From the cell containing the given text, extract its center point as [x, y] coordinate. 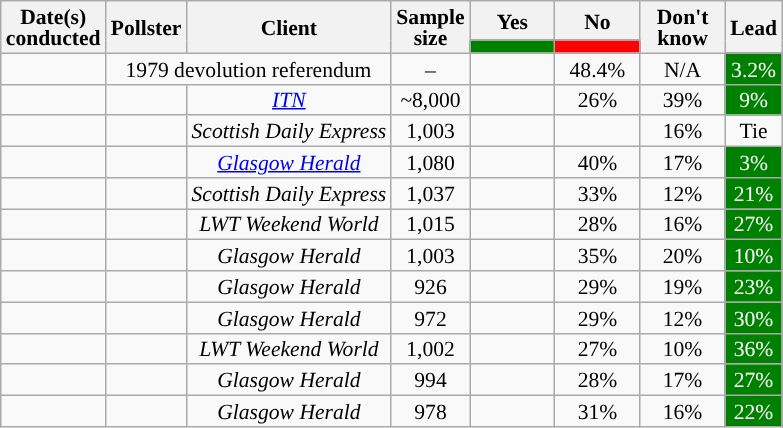
N/A [682, 68]
3% [754, 162]
ITN [288, 100]
1,002 [430, 348]
978 [430, 412]
– [430, 68]
Samplesize [430, 27]
926 [430, 286]
Pollster [146, 27]
Don'tknow [682, 27]
23% [754, 286]
22% [754, 412]
1,080 [430, 162]
Yes [512, 20]
30% [754, 318]
20% [682, 256]
Date(s)conducted [54, 27]
Lead [754, 27]
21% [754, 194]
1,037 [430, 194]
40% [598, 162]
972 [430, 318]
9% [754, 100]
No [598, 20]
26% [598, 100]
994 [430, 380]
19% [682, 286]
36% [754, 348]
31% [598, 412]
Client [288, 27]
1,015 [430, 224]
35% [598, 256]
1979 devolution referendum [249, 68]
33% [598, 194]
~8,000 [430, 100]
Tie [754, 132]
3.2% [754, 68]
39% [682, 100]
48.4% [598, 68]
